Find where the given text appears and provide that cell's center as [X, Y] coordinate. 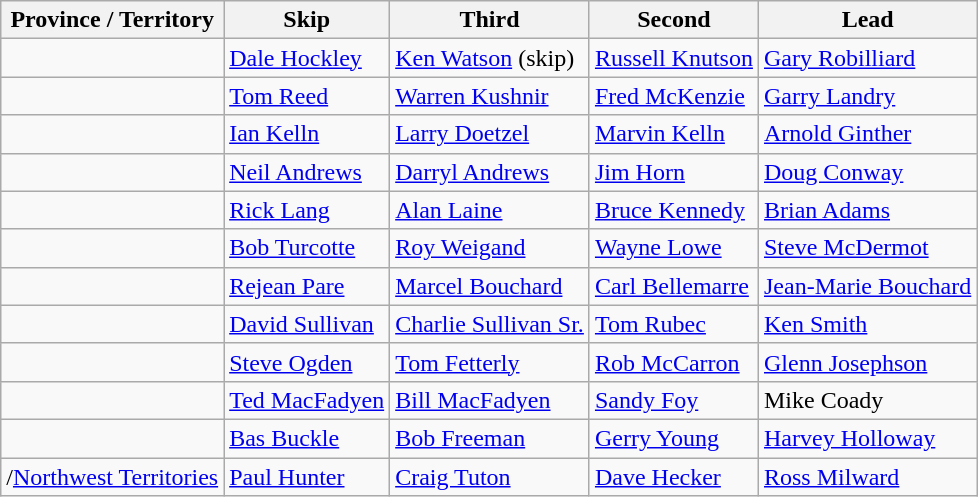
Arnold Ginther [867, 134]
Rick Lang [307, 210]
Gary Robilliard [867, 58]
Charlie Sullivan Sr. [490, 324]
Tom Fetterly [490, 362]
Jean-Marie Bouchard [867, 286]
Lead [867, 20]
Warren Kushnir [490, 96]
Ted MacFadyen [307, 400]
Harvey Holloway [867, 438]
Skip [307, 20]
Brian Adams [867, 210]
Roy Weigand [490, 248]
Third [490, 20]
Steve Ogden [307, 362]
Ross Milward [867, 477]
Jim Horn [674, 172]
Paul Hunter [307, 477]
Fred McKenzie [674, 96]
Mike Coady [867, 400]
Bill MacFadyen [490, 400]
Ian Kelln [307, 134]
David Sullivan [307, 324]
Larry Doetzel [490, 134]
Bruce Kennedy [674, 210]
Marcel Bouchard [490, 286]
Wayne Lowe [674, 248]
Dale Hockley [307, 58]
Rob McCarron [674, 362]
Russell Knutson [674, 58]
Garry Landry [867, 96]
Doug Conway [867, 172]
Bas Buckle [307, 438]
Tom Reed [307, 96]
Rejean Pare [307, 286]
Alan Laine [490, 210]
Dave Hecker [674, 477]
Neil Andrews [307, 172]
Tom Rubec [674, 324]
/Northwest Territories [112, 477]
Craig Tuton [490, 477]
Sandy Foy [674, 400]
Gerry Young [674, 438]
Bob Turcotte [307, 248]
Darryl Andrews [490, 172]
Second [674, 20]
Glenn Josephson [867, 362]
Marvin Kelln [674, 134]
Carl Bellemarre [674, 286]
Ken Smith [867, 324]
Steve McDermot [867, 248]
Ken Watson (skip) [490, 58]
Province / Territory [112, 20]
Bob Freeman [490, 438]
